Extract the [X, Y] coordinate from the center of the cell holding the provided text.  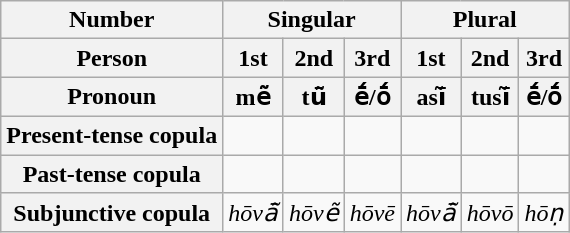
hōvē [372, 213]
mẽ [254, 97]
Present-tense copula [112, 135]
Subjunctive copula [112, 213]
Number [112, 20]
Singular [312, 20]
hōvō [490, 213]
asī̃ [430, 97]
Past-tense copula [112, 173]
Person [112, 58]
Plural [484, 20]
Pronoun [112, 97]
tusī̃ [490, 97]
hōṇ [544, 213]
tū̃ [314, 97]
hōvẽ [314, 213]
